Extract the (X, Y) coordinate from the center of the cell holding the provided text.  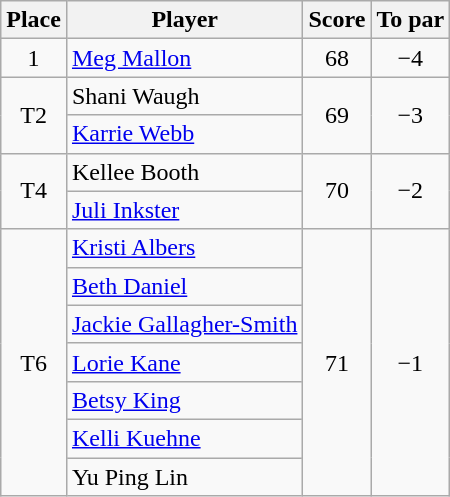
Yu Ping Lin (184, 477)
Karrie Webb (184, 134)
Kellee Booth (184, 172)
T2 (34, 115)
Kristi Albers (184, 248)
Jackie Gallagher-Smith (184, 324)
69 (337, 115)
Beth Daniel (184, 286)
71 (337, 362)
T4 (34, 191)
Betsy King (184, 400)
Score (337, 20)
Place (34, 20)
−3 (410, 115)
−1 (410, 362)
Kelli Kuehne (184, 438)
1 (34, 58)
−2 (410, 191)
T6 (34, 362)
To par (410, 20)
68 (337, 58)
Shani Waugh (184, 96)
Meg Mallon (184, 58)
Juli Inkster (184, 210)
70 (337, 191)
Lorie Kane (184, 362)
−4 (410, 58)
Player (184, 20)
